From the cell containing the given text, extract its center point as [X, Y] coordinate. 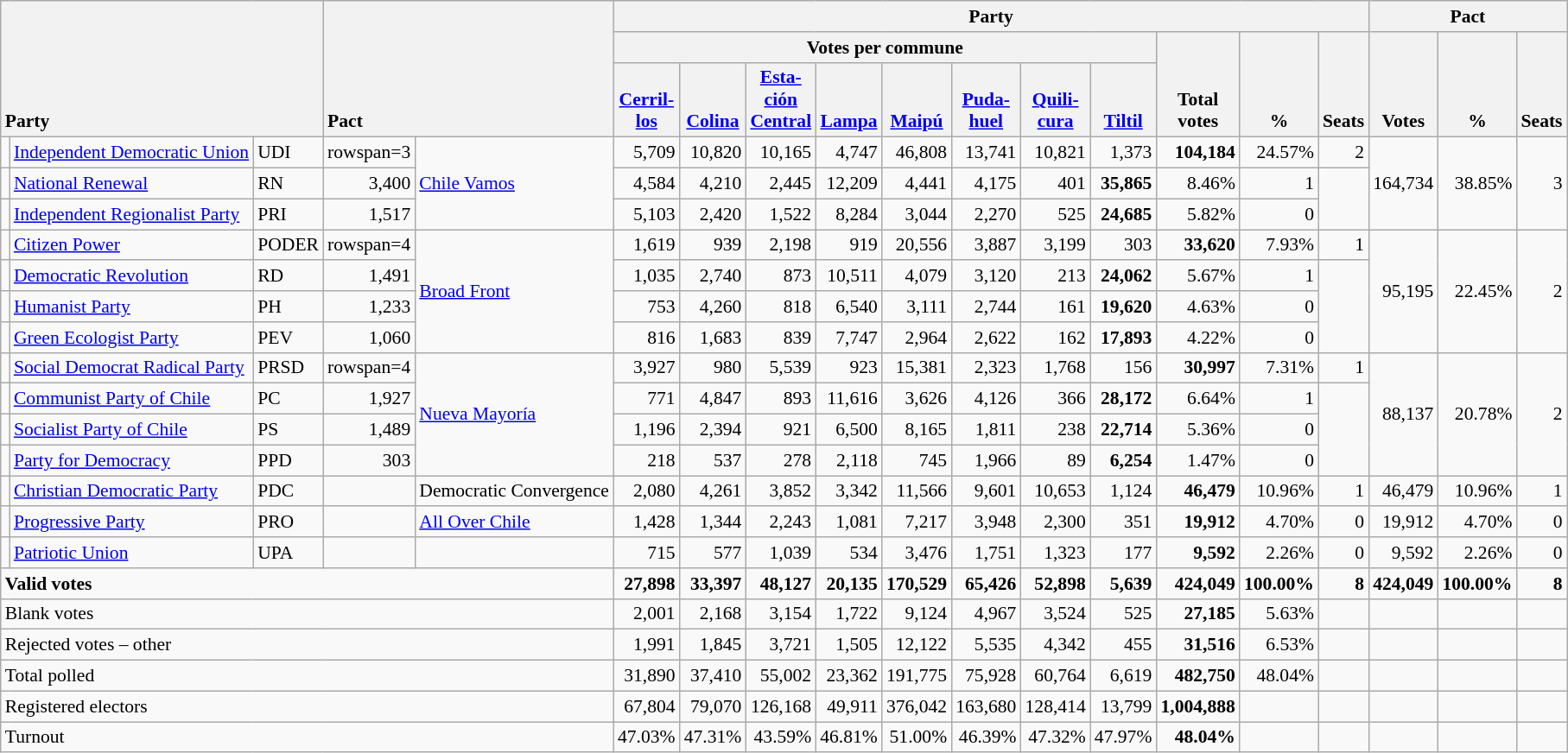
4,079 [917, 276]
3,721 [781, 645]
4,261 [714, 491]
7,747 [848, 338]
Votes [1403, 85]
1,344 [714, 522]
37,410 [714, 676]
919 [848, 245]
4,967 [986, 614]
23,362 [848, 676]
1.47% [1197, 460]
2,744 [986, 307]
RD [289, 276]
60,764 [1055, 676]
PRO [289, 522]
745 [917, 460]
2,001 [646, 614]
5.82% [1197, 214]
577 [714, 553]
PS [289, 430]
5.36% [1197, 430]
2,445 [781, 184]
28,172 [1123, 399]
52,898 [1055, 584]
33,397 [714, 584]
1,845 [714, 645]
4,342 [1055, 645]
Chile Vamos [514, 183]
Esta-ciónCentral [781, 100]
771 [646, 399]
6,500 [848, 430]
35,865 [1123, 184]
47.97% [1123, 737]
Turnout [308, 737]
2,300 [1055, 522]
22,714 [1123, 430]
921 [781, 430]
17,893 [1123, 338]
PEV [289, 338]
3,342 [848, 491]
1,927 [369, 399]
6,540 [848, 307]
715 [646, 553]
1,428 [646, 522]
33,620 [1197, 245]
1,373 [1123, 153]
31,890 [646, 676]
2,080 [646, 491]
4,847 [714, 399]
49,911 [848, 706]
PH [289, 307]
366 [1055, 399]
170,529 [917, 584]
Colina [714, 100]
95,195 [1403, 291]
Socialist Party of Chile [131, 430]
All Over Chile [514, 522]
156 [1123, 368]
5.63% [1279, 614]
2,323 [986, 368]
162 [1055, 338]
3 [1541, 183]
128,414 [1055, 706]
3,476 [917, 553]
376,042 [917, 706]
43.59% [781, 737]
Lampa [848, 100]
104,184 [1197, 153]
2,394 [714, 430]
2,198 [781, 245]
Nueva Mayoría [514, 414]
10,821 [1055, 153]
1,060 [369, 338]
24,062 [1123, 276]
Totalvotes [1197, 85]
1,124 [1123, 491]
3,524 [1055, 614]
534 [848, 553]
1,517 [369, 214]
UPA [289, 553]
13,799 [1123, 706]
816 [646, 338]
5,709 [646, 153]
3,120 [986, 276]
PDC [289, 491]
3,852 [781, 491]
455 [1123, 645]
3,154 [781, 614]
753 [646, 307]
Christian Democratic Party [131, 491]
20,556 [917, 245]
30,997 [1197, 368]
Broad Front [514, 291]
88,137 [1403, 414]
PRSD [289, 368]
8.46% [1197, 184]
5,539 [781, 368]
161 [1055, 307]
Patriotic Union [131, 553]
873 [781, 276]
218 [646, 460]
89 [1055, 460]
47.31% [714, 737]
Tiltil [1123, 100]
PPD [289, 460]
1,522 [781, 214]
5,103 [646, 214]
Social Democrat Radical Party [131, 368]
19,620 [1123, 307]
10,820 [714, 153]
1,323 [1055, 553]
1,683 [714, 338]
1,491 [369, 276]
48,127 [781, 584]
55,002 [781, 676]
Progressive Party [131, 522]
1,489 [369, 430]
4,175 [986, 184]
Green Ecologist Party [131, 338]
2,420 [714, 214]
3,927 [646, 368]
191,775 [917, 676]
3,044 [917, 214]
24,685 [1123, 214]
22.45% [1477, 291]
4,584 [646, 184]
11,616 [848, 399]
3,626 [917, 399]
818 [781, 307]
Rejected votes – other [308, 645]
4,441 [917, 184]
2,964 [917, 338]
46.81% [848, 737]
2,243 [781, 522]
1,035 [646, 276]
6.53% [1279, 645]
9,124 [917, 614]
3,400 [369, 184]
20,135 [848, 584]
Valid votes [308, 584]
Democratic Convergence [514, 491]
Independent Democratic Union [131, 153]
47.32% [1055, 737]
213 [1055, 276]
4,210 [714, 184]
Communist Party of Chile [131, 399]
12,209 [848, 184]
1,722 [848, 614]
National Renewal [131, 184]
12,122 [917, 645]
537 [714, 460]
238 [1055, 430]
31,516 [1197, 645]
47.03% [646, 737]
67,804 [646, 706]
1,004,888 [1197, 706]
4.22% [1197, 338]
UDI [289, 153]
3,111 [917, 307]
15,381 [917, 368]
8,284 [848, 214]
3,948 [986, 522]
1,751 [986, 553]
351 [1123, 522]
24.57% [1279, 153]
7.31% [1279, 368]
65,426 [986, 584]
1,768 [1055, 368]
1,991 [646, 645]
Democratic Revolution [131, 276]
939 [714, 245]
163,680 [986, 706]
51.00% [917, 737]
8,165 [917, 430]
11,566 [917, 491]
Party for Democracy [131, 460]
Votes per commune [885, 47]
2,118 [848, 460]
3,887 [986, 245]
893 [781, 399]
4,260 [714, 307]
278 [781, 460]
2,740 [714, 276]
6,619 [1123, 676]
38.85% [1477, 183]
10,653 [1055, 491]
1,505 [848, 645]
Registered electors [308, 706]
PODER [289, 245]
Total polled [308, 676]
980 [714, 368]
RN [289, 184]
839 [781, 338]
79,070 [714, 706]
1,619 [646, 245]
482,750 [1197, 676]
401 [1055, 184]
rowspan=3 [369, 153]
27,898 [646, 584]
1,039 [781, 553]
Quili-cura [1055, 100]
4,126 [986, 399]
7,217 [917, 522]
5,535 [986, 645]
126,168 [781, 706]
5,639 [1123, 584]
Independent Regionalist Party [131, 214]
2,168 [714, 614]
164,734 [1403, 183]
75,928 [986, 676]
PRI [289, 214]
923 [848, 368]
PC [289, 399]
13,741 [986, 153]
1,081 [848, 522]
Citizen Power [131, 245]
Cerril-los [646, 100]
1,196 [646, 430]
Puda-huel [986, 100]
177 [1123, 553]
9,601 [986, 491]
4,747 [848, 153]
6.64% [1197, 399]
3,199 [1055, 245]
1,966 [986, 460]
2,622 [986, 338]
10,511 [848, 276]
Humanist Party [131, 307]
27,185 [1197, 614]
7.93% [1279, 245]
10,165 [781, 153]
Maipú [917, 100]
46,808 [917, 153]
2,270 [986, 214]
6,254 [1123, 460]
Blank votes [308, 614]
1,811 [986, 430]
5.67% [1197, 276]
1,233 [369, 307]
20.78% [1477, 414]
46.39% [986, 737]
4.63% [1197, 307]
